From the cell containing the given text, extract its center point as (x, y) coordinate. 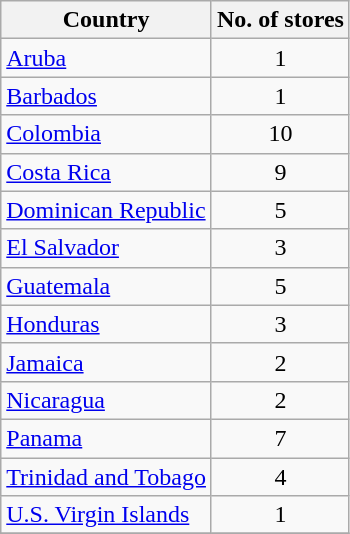
Honduras (106, 324)
4 (280, 477)
El Salvador (106, 248)
7 (280, 438)
10 (280, 134)
Barbados (106, 96)
Nicaragua (106, 400)
Panama (106, 438)
Trinidad and Tobago (106, 477)
Guatemala (106, 286)
U.S. Virgin Islands (106, 515)
Jamaica (106, 362)
Dominican Republic (106, 210)
No. of stores (280, 20)
Country (106, 20)
9 (280, 172)
Colombia (106, 134)
Aruba (106, 58)
Costa Rica (106, 172)
